Determine the (X, Y) coordinate at the center of the cell enclosing the given text.  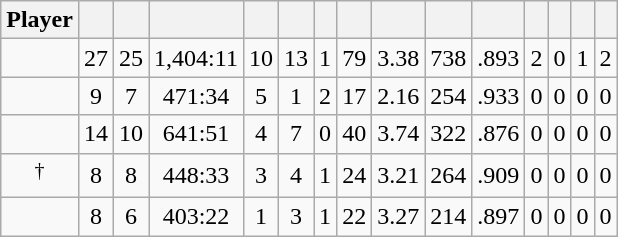
3.74 (398, 134)
3.21 (398, 176)
322 (448, 134)
403:22 (196, 217)
9 (96, 96)
.909 (498, 176)
13 (296, 58)
.897 (498, 217)
14 (96, 134)
.933 (498, 96)
.876 (498, 134)
24 (354, 176)
3.27 (398, 217)
2.16 (398, 96)
471:34 (196, 96)
448:33 (196, 176)
5 (260, 96)
27 (96, 58)
254 (448, 96)
17 (354, 96)
.893 (498, 58)
6 (132, 217)
25 (132, 58)
Player (40, 20)
1,404:11 (196, 58)
3.38 (398, 58)
214 (448, 217)
264 (448, 176)
† (40, 176)
641:51 (196, 134)
40 (354, 134)
79 (354, 58)
738 (448, 58)
22 (354, 217)
